Scan for the cell matching the given text and deliver its (x, y) coordinate at center. 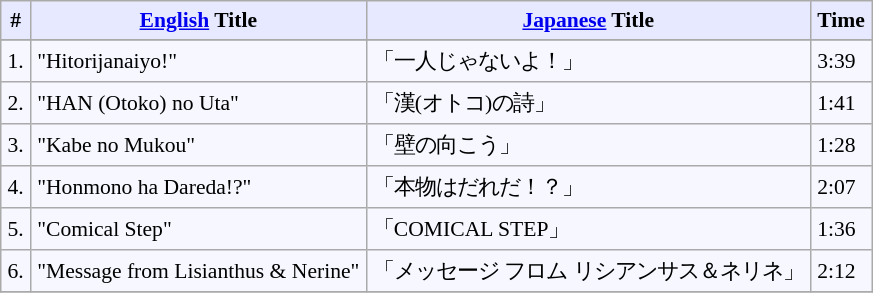
"Comical Step" (198, 229)
"HAN (Otoko) no Uta" (198, 103)
「メッセージ フロム リシアンサス＆ネリネ」 (588, 271)
1:36 (840, 229)
Time (840, 20)
3:39 (840, 61)
# (16, 20)
6. (16, 271)
2:12 (840, 271)
3. (16, 145)
1:28 (840, 145)
"Kabe no Mukou" (198, 145)
「COMICAL STEP」 (588, 229)
2. (16, 103)
English Title (198, 20)
「一人じゃないよ！」 (588, 61)
2:07 (840, 187)
5. (16, 229)
1:41 (840, 103)
「漢(オトコ)の詩」 (588, 103)
1. (16, 61)
「本物はだれだ！？」 (588, 187)
Japanese Title (588, 20)
"Hitorijanaiyo!" (198, 61)
"Message from Lisianthus & Nerine" (198, 271)
4. (16, 187)
"Honmono ha Dareda!?" (198, 187)
「壁の向こう」 (588, 145)
